Detect which cell encompasses the target text, then output its [X, Y] center coordinate. 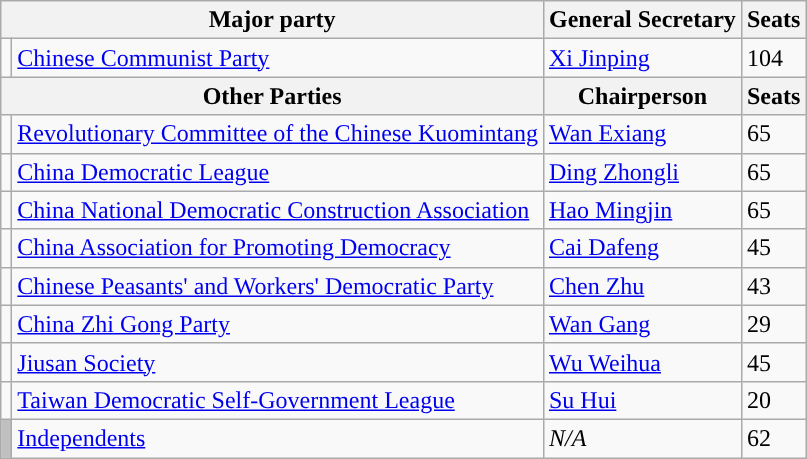
Chairperson [642, 96]
62 [773, 438]
China National Democratic Construction Association [278, 210]
Hao Mingjin [642, 210]
Cai Dafeng [642, 248]
Chinese Peasants' and Workers' Democratic Party [278, 286]
Xi Jinping [642, 58]
Independents [278, 438]
Su Hui [642, 400]
Revolutionary Committee of the Chinese Kuomintang [278, 134]
Chinese Communist Party [278, 58]
Wan Exiang [642, 134]
20 [773, 400]
Chen Zhu [642, 286]
Ding Zhongli [642, 172]
Wan Gang [642, 324]
Major party [272, 20]
General Secretary [642, 20]
N/A [642, 438]
29 [773, 324]
Other Parties [272, 96]
Wu Weihua [642, 362]
Jiusan Society [278, 362]
104 [773, 58]
43 [773, 286]
Taiwan Democratic Self-Government League [278, 400]
China Zhi Gong Party [278, 324]
China Democratic League [278, 172]
China Association for Promoting Democracy [278, 248]
